Pinpoint the cell where the given text exists, returning its (x, y) midpoint coordinate. 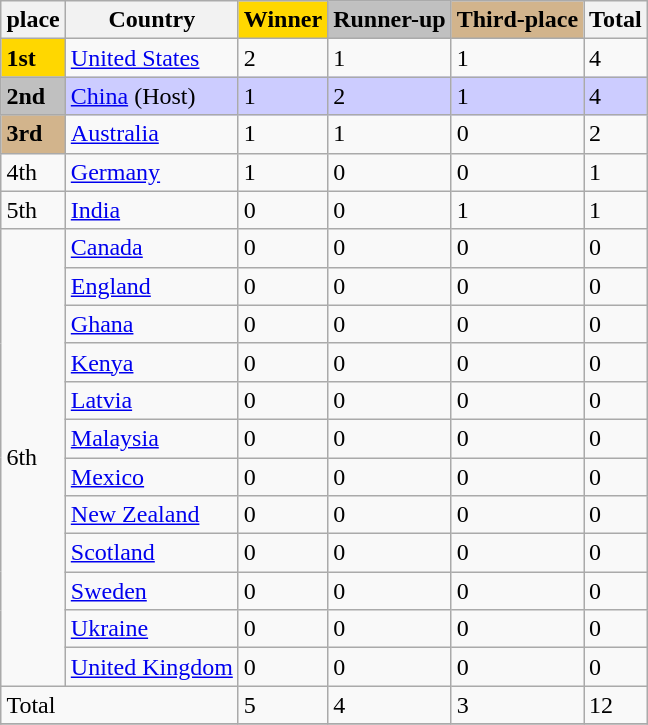
United Kingdom (152, 667)
3 (517, 705)
Runner-up (390, 20)
England (152, 286)
New Zealand (152, 515)
Kenya (152, 362)
Sweden (152, 591)
3rd (33, 134)
6th (33, 458)
Malaysia (152, 438)
United States (152, 58)
2nd (33, 96)
Winner (282, 20)
Germany (152, 172)
China (Host) (152, 96)
Mexico (152, 477)
Canada (152, 248)
Latvia (152, 400)
12 (616, 705)
Australia (152, 134)
Country (152, 20)
1st (33, 58)
Ukraine (152, 629)
India (152, 210)
Scotland (152, 553)
Third-place (517, 20)
4th (33, 172)
place (33, 20)
Ghana (152, 324)
5 (282, 705)
5th (33, 210)
